Identify which cell holds the provided text, then report its (x, y) central coordinate. 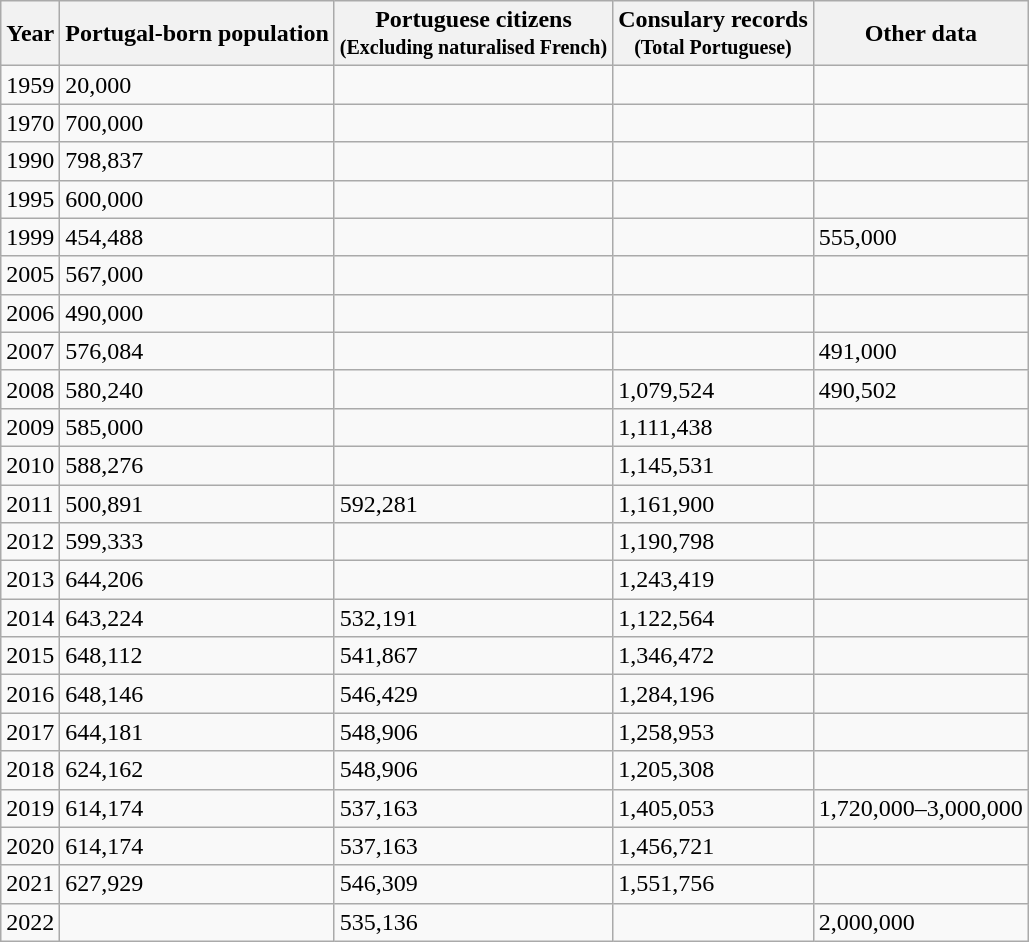
2017 (30, 732)
491,000 (920, 351)
Consulary records(Total Portuguese) (714, 34)
1,111,438 (714, 427)
1,243,419 (714, 580)
1,720,000–3,000,000 (920, 808)
1,456,721 (714, 846)
580,240 (197, 389)
546,429 (473, 694)
2014 (30, 618)
2005 (30, 275)
1,258,953 (714, 732)
1,122,564 (714, 618)
Other data (920, 34)
1,346,472 (714, 656)
2,000,000 (920, 922)
Portuguese citizens(Excluding naturalised French) (473, 34)
627,929 (197, 884)
2015 (30, 656)
1990 (30, 161)
599,333 (197, 542)
2022 (30, 922)
490,502 (920, 389)
2009 (30, 427)
1,284,196 (714, 694)
Year (30, 34)
Portugal-born population (197, 34)
1,551,756 (714, 884)
2006 (30, 313)
2013 (30, 580)
576,084 (197, 351)
1999 (30, 237)
1,205,308 (714, 770)
2020 (30, 846)
567,000 (197, 275)
624,162 (197, 770)
643,224 (197, 618)
1970 (30, 123)
546,309 (473, 884)
644,181 (197, 732)
585,000 (197, 427)
700,000 (197, 123)
2018 (30, 770)
2011 (30, 503)
648,112 (197, 656)
644,206 (197, 580)
532,191 (473, 618)
500,891 (197, 503)
1,405,053 (714, 808)
1,190,798 (714, 542)
2012 (30, 542)
20,000 (197, 85)
541,867 (473, 656)
592,281 (473, 503)
600,000 (197, 199)
588,276 (197, 465)
490,000 (197, 313)
798,837 (197, 161)
1995 (30, 199)
2008 (30, 389)
1,145,531 (714, 465)
2007 (30, 351)
454,488 (197, 237)
1,161,900 (714, 503)
1959 (30, 85)
2010 (30, 465)
535,136 (473, 922)
2016 (30, 694)
648,146 (197, 694)
555,000 (920, 237)
2019 (30, 808)
2021 (30, 884)
1,079,524 (714, 389)
